Scan for the cell matching the given text and deliver its [x, y] coordinate at center. 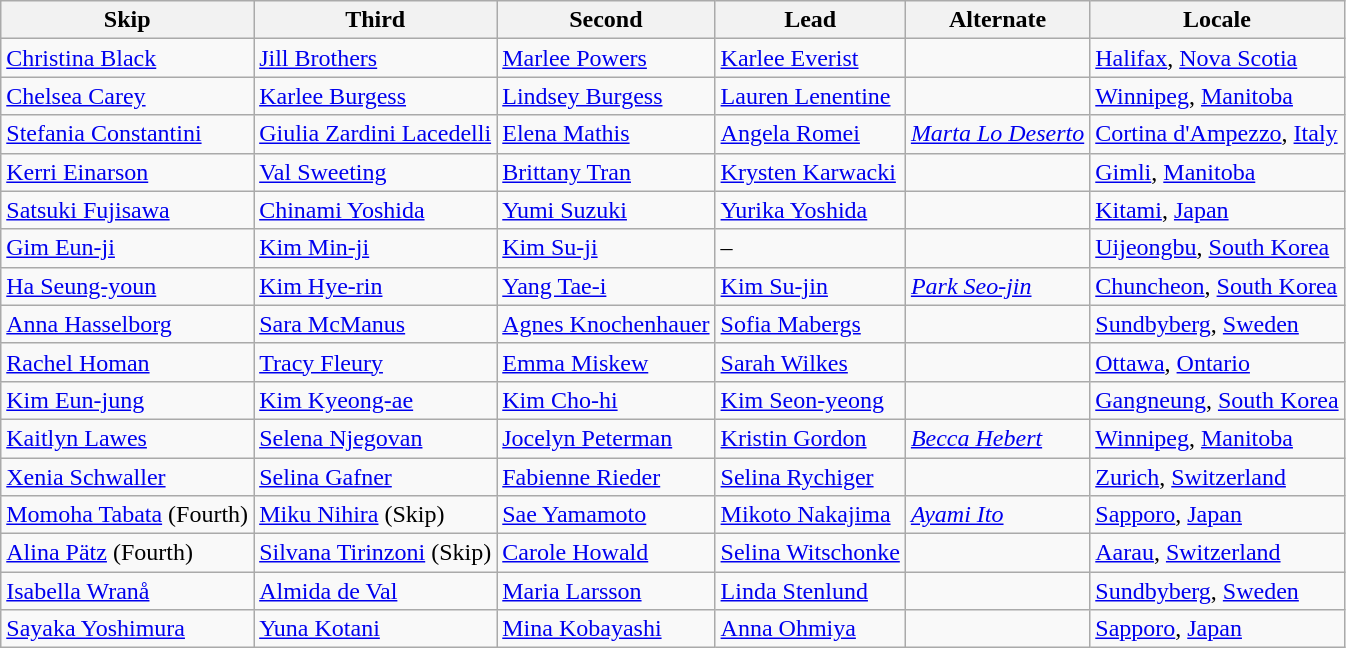
Kim Seon-yeong [810, 400]
Chinami Yoshida [376, 210]
Kristin Gordon [810, 438]
Lauren Lenentine [810, 96]
Sayaka Yoshimura [128, 629]
Uijeongbu, South Korea [1217, 248]
Giulia Zardini Lacedelli [376, 134]
Kim Min-ji [376, 248]
Karlee Everist [810, 58]
Anna Hasselborg [128, 324]
Momoha Tabata (Fourth) [128, 515]
Kim Cho-hi [606, 400]
Lindsey Burgess [606, 96]
Silvana Tirinzoni (Skip) [376, 553]
Jocelyn Peterman [606, 438]
Jill Brothers [376, 58]
Lead [810, 20]
Gim Eun-ji [128, 248]
Isabella Wranå [128, 591]
Maria Larsson [606, 591]
Kim Eun-jung [128, 400]
Skip [128, 20]
Third [376, 20]
Angela Romei [810, 134]
Ha Seung-youn [128, 286]
Chuncheon, South Korea [1217, 286]
Karlee Burgess [376, 96]
Anna Ohmiya [810, 629]
Brittany Tran [606, 172]
Selina Gafner [376, 477]
Emma Miskew [606, 362]
Kerri Einarson [128, 172]
Aarau, Switzerland [1217, 553]
Krysten Karwacki [810, 172]
Satsuki Fujisawa [128, 210]
Yang Tae-i [606, 286]
Cortina d'Ampezzo, Italy [1217, 134]
Becca Hebert [997, 438]
Almida de Val [376, 591]
Mikoto Nakajima [810, 515]
Carole Howald [606, 553]
Sae Yamamoto [606, 515]
Linda Stenlund [810, 591]
Yuna Kotani [376, 629]
Kitami, Japan [1217, 210]
Agnes Knochenhauer [606, 324]
Kaitlyn Lawes [128, 438]
Sara McManus [376, 324]
Ottawa, Ontario [1217, 362]
Chelsea Carey [128, 96]
Miku Nihira (Skip) [376, 515]
Ayami Ito [997, 515]
Halifax, Nova Scotia [1217, 58]
Sarah Wilkes [810, 362]
Kim Su-ji [606, 248]
Kim Su-jin [810, 286]
– [810, 248]
Val Sweeting [376, 172]
Alina Pätz (Fourth) [128, 553]
Park Seo-jin [997, 286]
Kim Kyeong-ae [376, 400]
Stefania Constantini [128, 134]
Selina Witschonke [810, 553]
Xenia Schwaller [128, 477]
Locale [1217, 20]
Alternate [997, 20]
Kim Hye-rin [376, 286]
Zurich, Switzerland [1217, 477]
Christina Black [128, 58]
Gangneung, South Korea [1217, 400]
Yumi Suzuki [606, 210]
Rachel Homan [128, 362]
Fabienne Rieder [606, 477]
Marta Lo Deserto [997, 134]
Marlee Powers [606, 58]
Selena Njegovan [376, 438]
Sofia Mabergs [810, 324]
Selina Rychiger [810, 477]
Tracy Fleury [376, 362]
Gimli, Manitoba [1217, 172]
Mina Kobayashi [606, 629]
Yurika Yoshida [810, 210]
Elena Mathis [606, 134]
Second [606, 20]
